Locate the cell with the specified text and output its [X, Y] center coordinate. 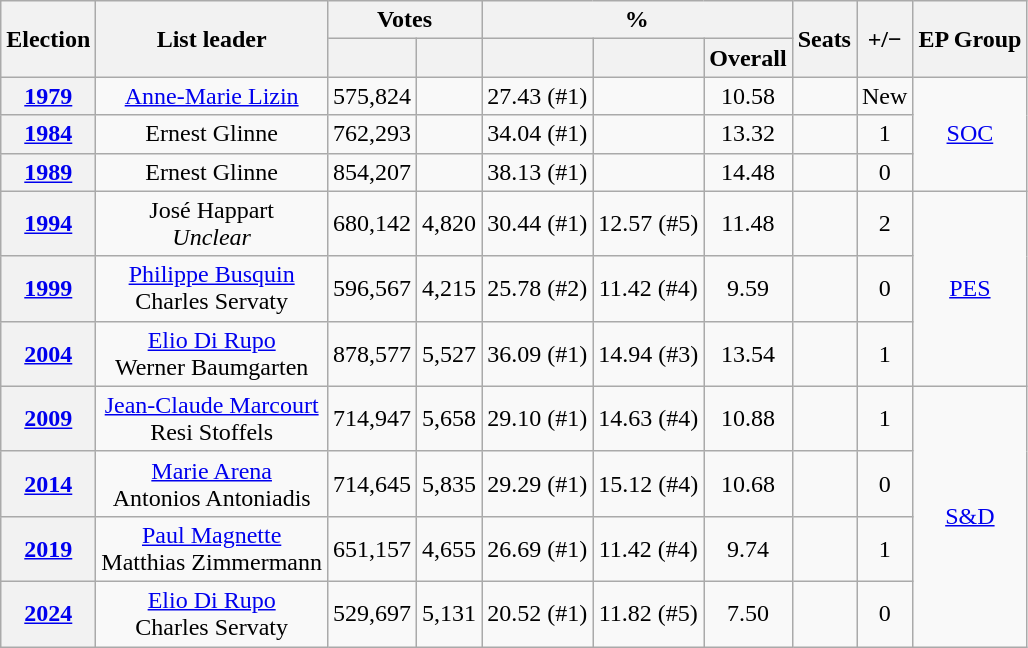
10.88 [748, 418]
680,142 [372, 224]
1999 [48, 288]
2014 [48, 484]
38.13 (#1) [538, 172]
596,567 [372, 288]
34.04 (#1) [538, 134]
2024 [48, 614]
5,131 [450, 614]
762,293 [372, 134]
13.32 [748, 134]
13.54 [748, 354]
25.78 (#2) [538, 288]
14.48 [748, 172]
9.74 [748, 548]
Election [48, 39]
2004 [48, 354]
Elio Di Rupo Charles Servaty [212, 614]
15.12 (#4) [648, 484]
575,824 [372, 96]
SOC [970, 134]
Anne-Marie Lizin [212, 96]
651,157 [372, 548]
4,820 [450, 224]
2009 [48, 418]
30.44 (#1) [538, 224]
5,835 [450, 484]
Elio Di Rupo Werner Baumgarten [212, 354]
1979 [48, 96]
4,215 [450, 288]
529,697 [372, 614]
Votes [404, 20]
Seats [824, 39]
1984 [48, 134]
14.94 (#3) [648, 354]
7.50 [748, 614]
List leader [212, 39]
29.29 (#1) [538, 484]
10.58 [748, 96]
26.69 (#1) [538, 548]
36.09 (#1) [538, 354]
854,207 [372, 172]
% [637, 20]
9.59 [748, 288]
14.63 (#4) [648, 418]
New [884, 96]
Jean-Claude Marcourt Resi Stoffels [212, 418]
714,947 [372, 418]
5,658 [450, 418]
PES [970, 288]
4,655 [450, 548]
Overall [748, 58]
10.68 [748, 484]
878,577 [372, 354]
José Happart Unclear [212, 224]
2 [884, 224]
2019 [48, 548]
Philippe Busquin Charles Servaty [212, 288]
11.82 (#5) [648, 614]
Marie Arena Antonios Antoniadis [212, 484]
+/− [884, 39]
20.52 (#1) [538, 614]
EP Group [970, 39]
5,527 [450, 354]
27.43 (#1) [538, 96]
714,645 [372, 484]
29.10 (#1) [538, 418]
12.57 (#5) [648, 224]
Paul Magnette Matthias Zimmermann [212, 548]
S&D [970, 516]
1989 [48, 172]
11.48 [748, 224]
1994 [48, 224]
